Scan for the cell matching the given text and deliver its (X, Y) coordinate at center. 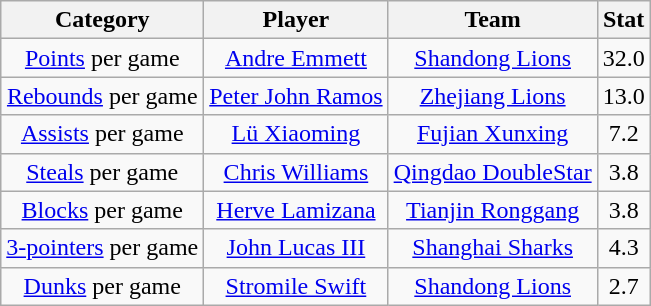
Zhejiang Lions (492, 96)
Stromile Swift (296, 286)
Dunks per game (102, 286)
Blocks per game (102, 210)
13.0 (624, 96)
Peter John Ramos (296, 96)
Assists per game (102, 134)
Rebounds per game (102, 96)
32.0 (624, 58)
3-pointers per game (102, 248)
Team (492, 20)
John Lucas III (296, 248)
Category (102, 20)
Shanghai Sharks (492, 248)
Steals per game (102, 172)
Herve Lamizana (296, 210)
Tianjin Ronggang (492, 210)
4.3 (624, 248)
Points per game (102, 58)
Chris Williams (296, 172)
Stat (624, 20)
Player (296, 20)
2.7 (624, 286)
Fujian Xunxing (492, 134)
Qingdao DoubleStar (492, 172)
7.2 (624, 134)
Andre Emmett (296, 58)
Lü Xiaoming (296, 134)
